From the cell containing the given text, extract its center point as (x, y) coordinate. 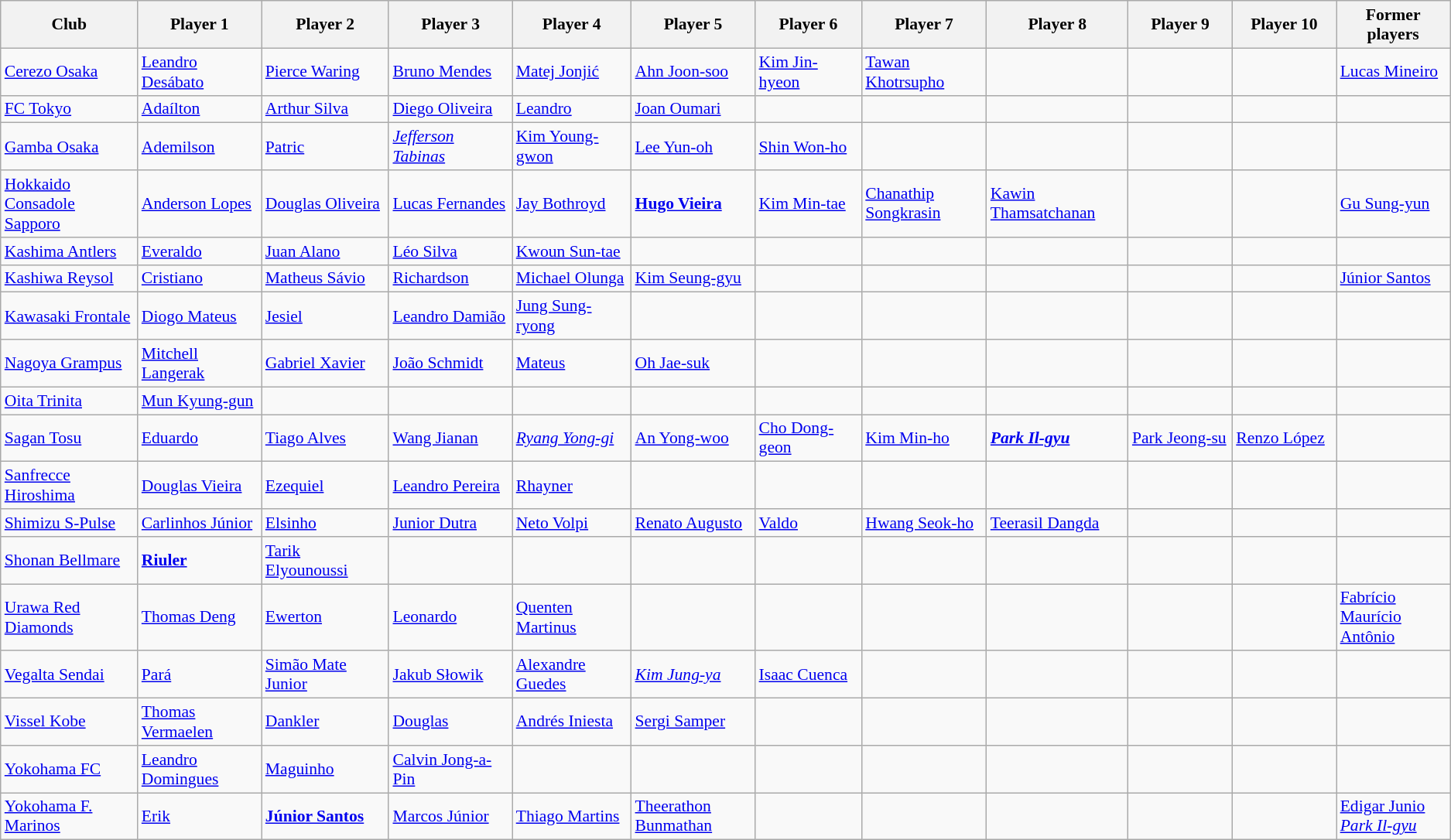
Kim Jin-hyeon (809, 71)
Oh Jae-suk (693, 364)
Simão Mate Junior (325, 674)
Shin Won-ho (809, 147)
Leandro Pereira (450, 486)
Maguinho (325, 769)
Oita Trinita (70, 401)
Theerathon Bunmathan (693, 817)
Player 6 (809, 25)
Park Il-gyu (1057, 438)
Kim Min-tae (809, 204)
Erik (200, 817)
Park Jeong-su (1180, 438)
Edigar Junio Park Il-gyu (1393, 817)
Alexandre Guedes (572, 674)
Player 7 (924, 25)
Diego Oliveira (450, 109)
Diogo Mateus (200, 316)
Kim Min-ho (924, 438)
Thomas Vermaelen (200, 722)
Leandro Domingues (200, 769)
Dankler (325, 722)
FC Tokyo (70, 109)
Joan Oumari (693, 109)
Ademilson (200, 147)
Pará (200, 674)
Shimizu S-Pulse (70, 523)
Valdo (809, 523)
Kim Young-gwon (572, 147)
Bruno Mendes (450, 71)
Calvin Jong-a-Pin (450, 769)
Player 4 (572, 25)
Elsinho (325, 523)
Everaldo (200, 251)
Player 9 (1180, 25)
Eduardo (200, 438)
Tawan Khotrsupho (924, 71)
Cho Dong-geon (809, 438)
Cristiano (200, 278)
Lee Yun-oh (693, 147)
Ahn Joon-soo (693, 71)
Former players (1393, 25)
Quenten Martinus (572, 617)
Carlinhos Júnior (200, 523)
Leandro (572, 109)
Arthur Silva (325, 109)
Jakub Słowik (450, 674)
Leandro Desábato (200, 71)
Renzo López (1284, 438)
Vegalta Sendai (70, 674)
Gu Sung-yun (1393, 204)
Cerezo Osaka (70, 71)
Player 3 (450, 25)
Kim Seung-gyu (693, 278)
Jefferson Tabinas (450, 147)
Mun Kyung-gun (200, 401)
Chanathip Songkrasin (924, 204)
Player 2 (325, 25)
Ewerton (325, 617)
Hokkaido Consadole Sapporo (70, 204)
Hwang Seok-ho (924, 523)
Kim Jung-ya (693, 674)
Kashiwa Reysol (70, 278)
Tiago Alves (325, 438)
Mitchell Langerak (200, 364)
Andrés Iniesta (572, 722)
Vissel Kobe (70, 722)
Riuler (200, 560)
Thiago Martins (572, 817)
Isaac Cuenca (809, 674)
Douglas (450, 722)
Club (70, 25)
Renato Augusto (693, 523)
Hugo Vieira (693, 204)
Jung Sung-ryong (572, 316)
Player 10 (1284, 25)
Kashima Antlers (70, 251)
Player 1 (200, 25)
Gabriel Xavier (325, 364)
Matheus Sávio (325, 278)
Tarik Elyounoussi (325, 560)
Pierce Waring (325, 71)
Sergi Samper (693, 722)
Kwoun Sun-tae (572, 251)
Teerasil Dangda (1057, 523)
Kawin Thamsatchanan (1057, 204)
Thomas Deng (200, 617)
Douglas Oliveira (325, 204)
Jesiel (325, 316)
Neto Volpi (572, 523)
Anderson Lopes (200, 204)
Urawa Red Diamonds (70, 617)
Yokohama F. Marinos (70, 817)
Matej Jonjić (572, 71)
Player 5 (693, 25)
Ryang Yong-gi (572, 438)
Nagoya Grampus (70, 364)
Kawasaki Frontale (70, 316)
Wang Jianan (450, 438)
Shonan Bellmare (70, 560)
Ezequiel (325, 486)
Yokohama FC (70, 769)
Fabrício Maurício Antônio (1393, 617)
Juan Alano (325, 251)
Marcos Júnior (450, 817)
Léo Silva (450, 251)
Sagan Tosu (70, 438)
Rhayner (572, 486)
Junior Dutra (450, 523)
Leandro Damião (450, 316)
Gamba Osaka (70, 147)
Adaílton (200, 109)
Player 8 (1057, 25)
Patric (325, 147)
Mateus (572, 364)
Douglas Vieira (200, 486)
Leonardo (450, 617)
Jay Bothroyd (572, 204)
João Schmidt (450, 364)
An Yong-woo (693, 438)
Richardson (450, 278)
Michael Olunga (572, 278)
Sanfrecce Hiroshima (70, 486)
Lucas Mineiro (1393, 71)
Lucas Fernandes (450, 204)
